Return the [X, Y] coordinate for the center point of the cell that contains the specified text.  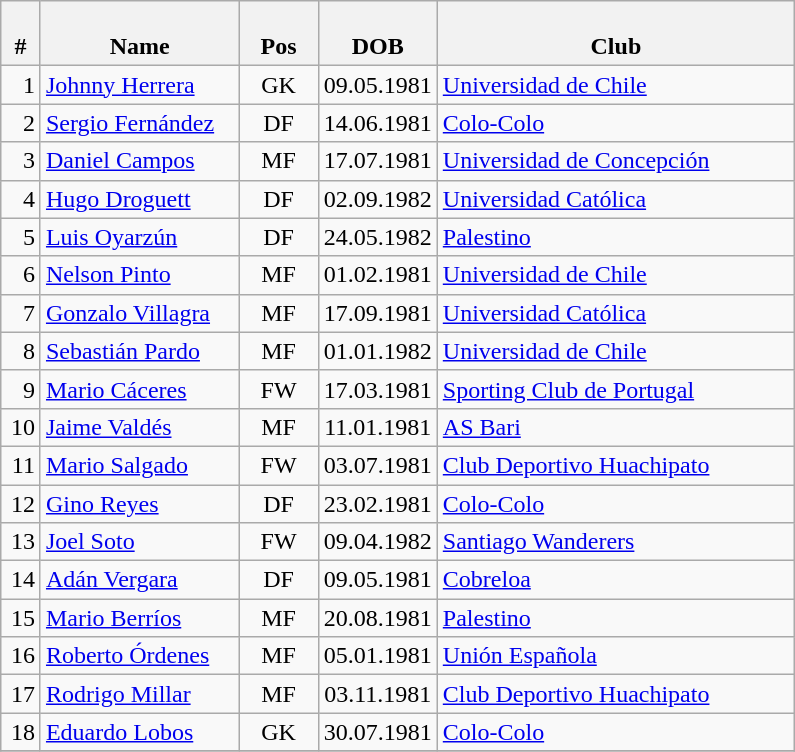
Mario Salgado [139, 465]
Eduardo Lobos [139, 732]
3 [21, 161]
5 [21, 237]
Joel Soto [139, 542]
Mario Berríos [139, 618]
01.02.1981 [378, 275]
17 [21, 694]
2 [21, 123]
16 [21, 656]
6 [21, 275]
17.09.1981 [378, 313]
10 [21, 427]
11.01.1981 [378, 427]
Universidad de Concepción [616, 161]
Roberto Órdenes [139, 656]
17.03.1981 [378, 389]
Daniel Campos [139, 161]
Mario Cáceres [139, 389]
Hugo Droguett [139, 199]
20.08.1981 [378, 618]
9 [21, 389]
Nelson Pinto [139, 275]
# [21, 34]
23.02.1981 [378, 503]
8 [21, 351]
05.01.1981 [378, 656]
09.04.1982 [378, 542]
1 [21, 85]
Adán Vergara [139, 580]
Club [616, 34]
03.07.1981 [378, 465]
Johnny Herrera [139, 85]
18 [21, 732]
Santiago Wanderers [616, 542]
13 [21, 542]
01.01.1982 [378, 351]
12 [21, 503]
15 [21, 618]
Pos [278, 34]
Cobreloa [616, 580]
Jaime Valdés [139, 427]
03.11.1981 [378, 694]
24.05.1982 [378, 237]
14 [21, 580]
Gonzalo Villagra [139, 313]
4 [21, 199]
02.09.1982 [378, 199]
30.07.1981 [378, 732]
Rodrigo Millar [139, 694]
Luis Oyarzún [139, 237]
Sporting Club de Portugal [616, 389]
Gino Reyes [139, 503]
14.06.1981 [378, 123]
Name [139, 34]
DOB [378, 34]
AS Bari [616, 427]
17.07.1981 [378, 161]
Sergio Fernández [139, 123]
Unión Española [616, 656]
11 [21, 465]
Sebastián Pardo [139, 351]
7 [21, 313]
